Identify which cell holds the provided text, then report its (X, Y) central coordinate. 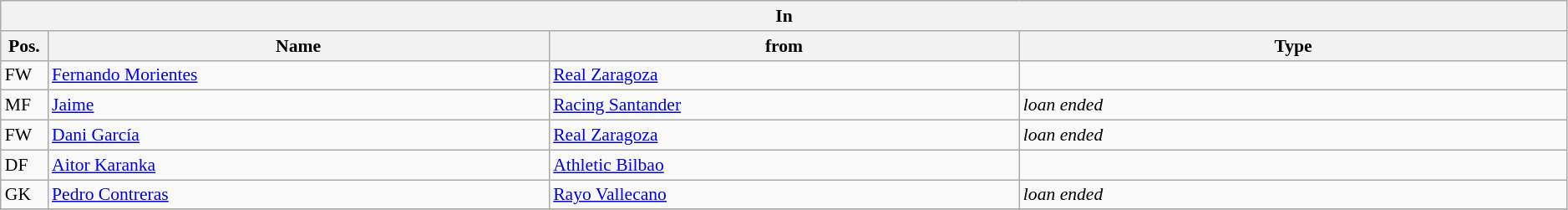
GK (24, 195)
Rayo Vallecano (784, 195)
from (784, 46)
Athletic Bilbao (784, 165)
Fernando Morientes (298, 75)
Pedro Contreras (298, 195)
DF (24, 165)
Type (1293, 46)
In (784, 16)
MF (24, 105)
Pos. (24, 46)
Racing Santander (784, 105)
Aitor Karanka (298, 165)
Dani García (298, 136)
Name (298, 46)
Jaime (298, 105)
